Capture the cell that displays the provided text and extract its [X, Y] central coordinate. 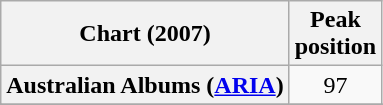
Chart (2007) [145, 34]
Peakposition [335, 34]
Australian Albums (ARIA) [145, 85]
97 [335, 85]
